Find where the given text appears and provide that cell's center as (X, Y) coordinate. 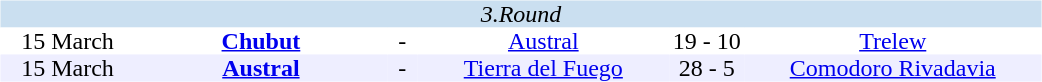
28 - 5 (707, 68)
19 - 10 (707, 42)
Chubut (262, 42)
Comodoro Rivadavia (893, 68)
Trelew (893, 42)
3.Round (520, 14)
Tierra del Fuego (544, 68)
